Search for the cell housing the specified text and yield its (x, y) center coordinate. 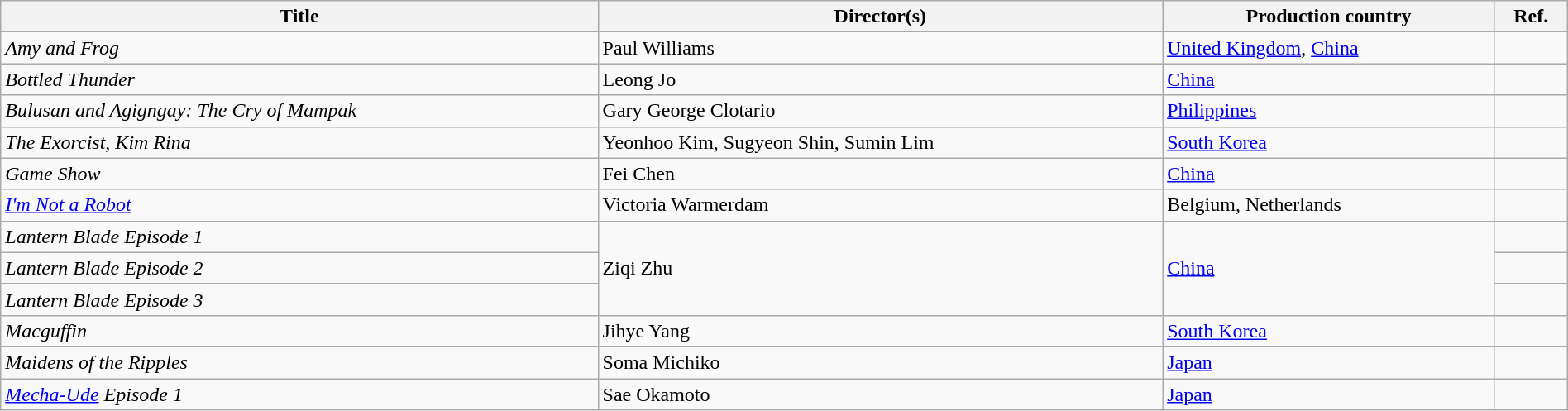
Fei Chen (880, 174)
Sae Okamoto (880, 394)
Paul Williams (880, 48)
Belgium, Netherlands (1329, 205)
Ziqi Zhu (880, 268)
The Exorcist, Kim Rina (299, 142)
Game Show (299, 174)
Amy and Frog (299, 48)
Gary George Clotario (880, 111)
Bulusan and Agigngay: The Cry of Mampak (299, 111)
Victoria Warmerdam (880, 205)
Maidens of the Ripples (299, 362)
Yeonhoo Kim, Sugyeon Shin, Sumin Lim (880, 142)
Soma Michiko (880, 362)
Title (299, 17)
Ref. (1531, 17)
Director(s) (880, 17)
Lantern Blade Episode 2 (299, 268)
Macguffin (299, 331)
Jihye Yang (880, 331)
Lantern Blade Episode 1 (299, 237)
Mecha-Ude Episode 1 (299, 394)
Production country (1329, 17)
I'm Not a Robot (299, 205)
United Kingdom, China (1329, 48)
Philippines (1329, 111)
Bottled Thunder (299, 79)
Lantern Blade Episode 3 (299, 299)
Leong Jo (880, 79)
